Pinpoint the cell where the given text exists, returning its (X, Y) midpoint coordinate. 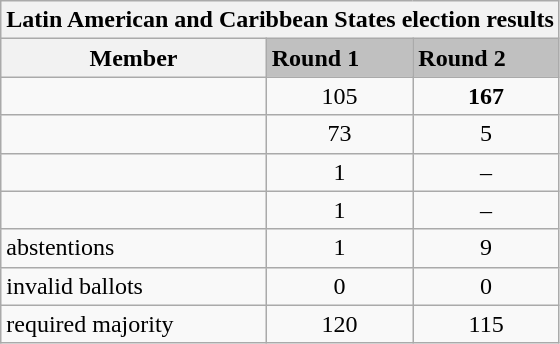
115 (486, 324)
abstentions (134, 248)
invalid ballots (134, 286)
73 (340, 134)
Member (134, 58)
167 (486, 96)
9 (486, 248)
Latin American and Caribbean States election results (280, 20)
120 (340, 324)
Round 1 (340, 58)
5 (486, 134)
105 (340, 96)
Round 2 (486, 58)
required majority (134, 324)
